Return [x, y] of the center of cell containing provided text 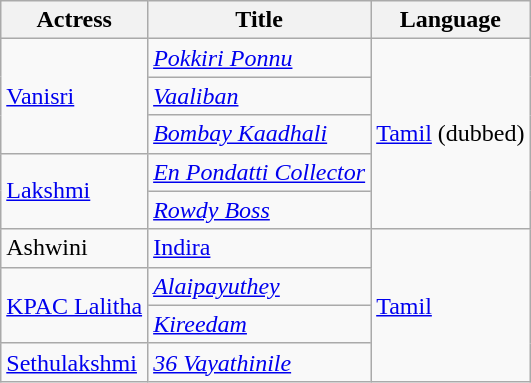
Vaaliban [260, 96]
Indira [260, 248]
36 Vayathinile [260, 362]
Tamil (dubbed) [450, 134]
Alaipayuthey [260, 286]
Ashwini [74, 248]
Kireedam [260, 324]
Actress [74, 20]
Lakshmi [74, 191]
Bombay Kaadhali [260, 134]
KPAC Lalitha [74, 305]
Sethulakshmi [74, 362]
En Pondatti Collector [260, 172]
Title [260, 20]
Language [450, 20]
Rowdy Boss [260, 210]
Vanisri [74, 96]
Pokkiri Ponnu [260, 58]
Tamil [450, 305]
